Determine the [x, y] coordinate at the center of the cell enclosing the given text.  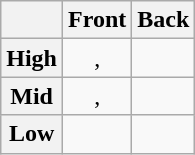
Low [32, 134]
Mid [32, 96]
Front [98, 20]
Back [164, 20]
High [32, 58]
